Capture the cell that displays the provided text and extract its [x, y] central coordinate. 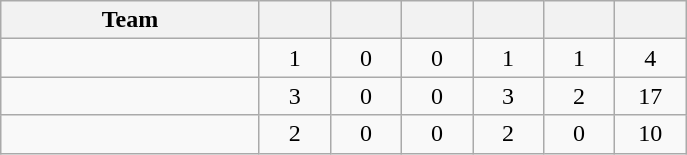
Team [130, 20]
10 [650, 134]
17 [650, 96]
4 [650, 58]
